Detect which cell encompasses the target text, then output its (X, Y) center coordinate. 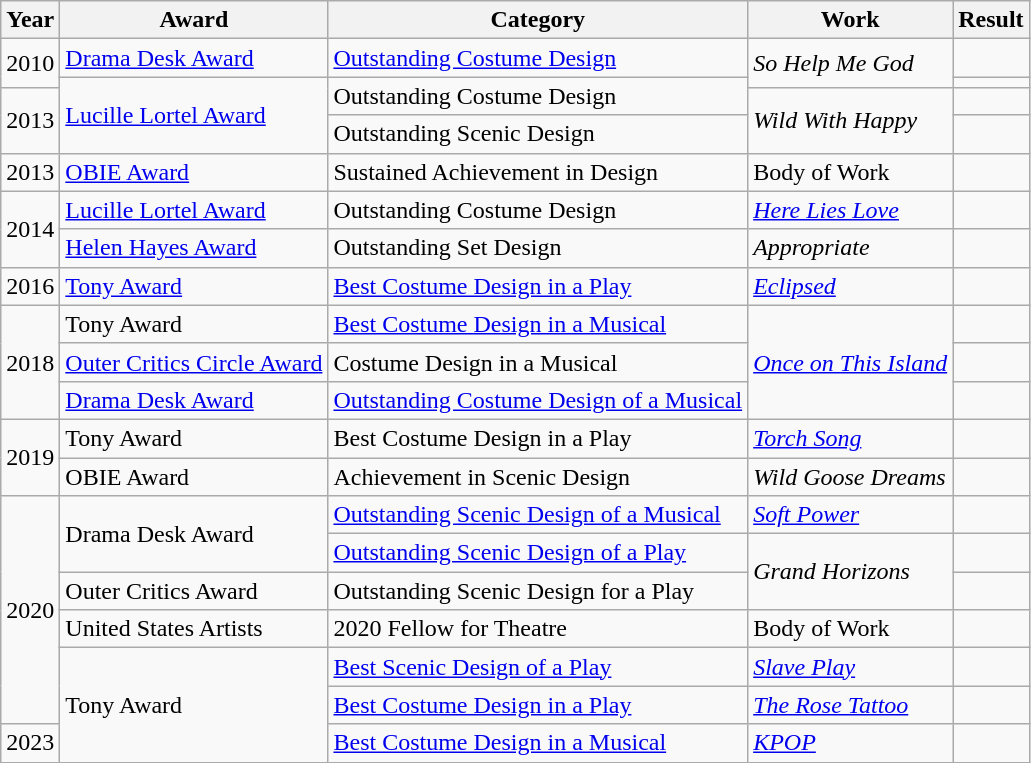
Award (194, 20)
Outstanding Costume Design of a Musical (538, 400)
Outstanding Scenic Design (538, 134)
Eclipsed (850, 286)
2010 (30, 64)
So Help Me God (850, 64)
Outer Critics Award (194, 591)
2014 (30, 229)
Appropriate (850, 248)
Outstanding Scenic Design of a Play (538, 553)
Helen Hayes Award (194, 248)
Costume Design in a Musical (538, 362)
The Rose Tattoo (850, 705)
Once on This Island (850, 362)
Outer Critics Circle Award (194, 362)
Year (30, 20)
Sustained Achievement in Design (538, 172)
Wild Goose Dreams (850, 477)
Work (850, 20)
Best Scenic Design of a Play (538, 667)
2020 Fellow for Theatre (538, 629)
Result (991, 20)
Achievement in Scenic Design (538, 477)
2018 (30, 362)
Torch Song (850, 438)
Here Lies Love (850, 210)
Outstanding Set Design (538, 248)
2019 (30, 457)
Slave Play (850, 667)
United States Artists (194, 629)
Wild With Happy (850, 120)
2016 (30, 286)
2023 (30, 743)
2020 (30, 610)
Grand Horizons (850, 572)
Category (538, 20)
Soft Power (850, 515)
Outstanding Scenic Design for a Play (538, 591)
KPOP (850, 743)
Outstanding Scenic Design of a Musical (538, 515)
